Return (x, y) of the center of cell containing provided text 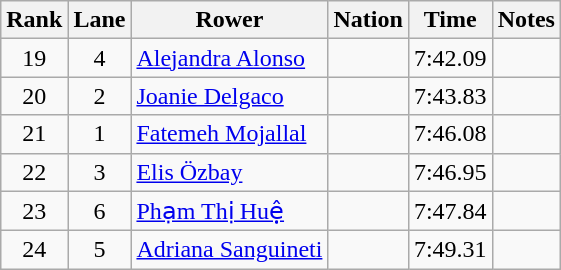
24 (34, 250)
7:47.84 (450, 211)
Rower (230, 20)
Nation (368, 20)
Adriana Sanguineti (230, 250)
Rank (34, 20)
Notes (526, 20)
Time (450, 20)
22 (34, 172)
Fatemeh Mojallal (230, 134)
21 (34, 134)
7:46.95 (450, 172)
7:49.31 (450, 250)
Alejandra Alonso (230, 58)
2 (100, 96)
19 (34, 58)
23 (34, 211)
7:46.08 (450, 134)
1 (100, 134)
4 (100, 58)
Joanie Delgaco (230, 96)
7:42.09 (450, 58)
Lane (100, 20)
6 (100, 211)
Elis Özbay (230, 172)
7:43.83 (450, 96)
20 (34, 96)
5 (100, 250)
Phạm Thị Huệ (230, 211)
3 (100, 172)
